Locate the cell with the specified text and output its [X, Y] center coordinate. 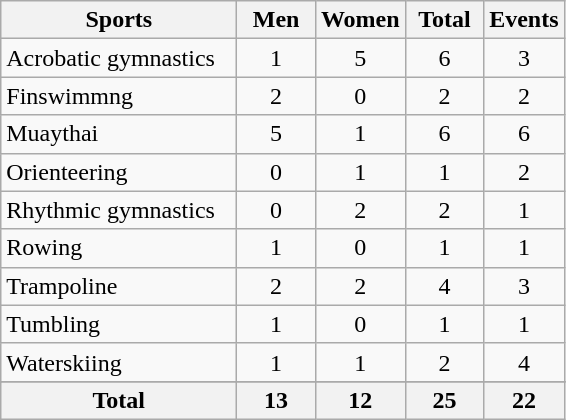
Rowing [119, 248]
Events [524, 20]
22 [524, 400]
Sports [119, 20]
Rhythmic gymnastics [119, 210]
12 [360, 400]
Men [276, 20]
Waterskiing [119, 362]
Trampoline [119, 286]
Acrobatic gymnastics [119, 58]
Orienteering [119, 172]
Muaythai [119, 134]
Tumbling [119, 324]
Finswimmng [119, 96]
13 [276, 400]
Women [360, 20]
25 [444, 400]
